Locate the cell with the specified text and output its [x, y] center coordinate. 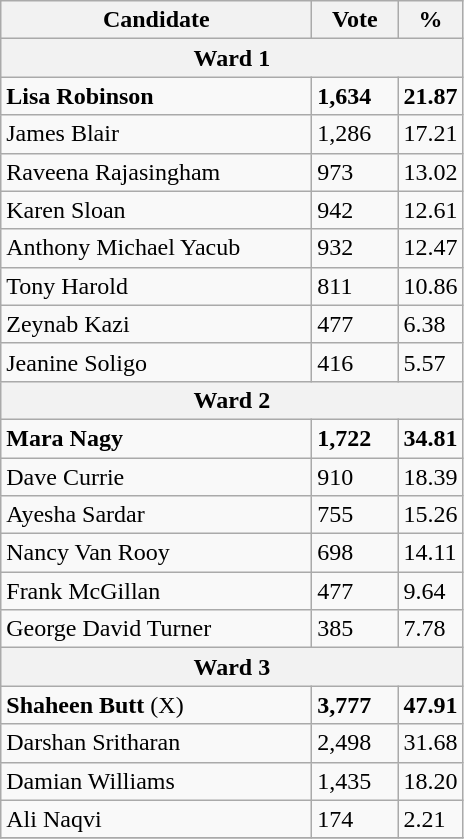
174 [355, 819]
1,435 [355, 781]
10.86 [430, 286]
1,286 [355, 134]
% [430, 20]
9.64 [430, 591]
Frank McGillan [156, 591]
416 [355, 362]
Lisa Robinson [156, 96]
811 [355, 286]
Jeanine Soligo [156, 362]
12.47 [430, 248]
5.57 [430, 362]
Ward 2 [232, 400]
910 [355, 477]
Shaheen Butt (X) [156, 705]
3,777 [355, 705]
12.61 [430, 210]
Tony Harold [156, 286]
1,722 [355, 438]
Anthony Michael Yacub [156, 248]
Candidate [156, 20]
932 [355, 248]
James Blair [156, 134]
18.20 [430, 781]
6.38 [430, 324]
14.11 [430, 553]
Ayesha Sardar [156, 515]
385 [355, 629]
31.68 [430, 743]
Dave Currie [156, 477]
Ali Naqvi [156, 819]
15.26 [430, 515]
Raveena Rajasingham [156, 172]
21.87 [430, 96]
755 [355, 515]
17.21 [430, 134]
2,498 [355, 743]
Zeynab Kazi [156, 324]
Mara Nagy [156, 438]
Damian Williams [156, 781]
942 [355, 210]
47.91 [430, 705]
973 [355, 172]
Karen Sloan [156, 210]
1,634 [355, 96]
Darshan Sritharan [156, 743]
Vote [355, 20]
34.81 [430, 438]
7.78 [430, 629]
Nancy Van Rooy [156, 553]
Ward 3 [232, 667]
698 [355, 553]
13.02 [430, 172]
18.39 [430, 477]
Ward 1 [232, 58]
2.21 [430, 819]
George David Turner [156, 629]
